Determine the [x, y] coordinate at the center of the cell enclosing the given text.  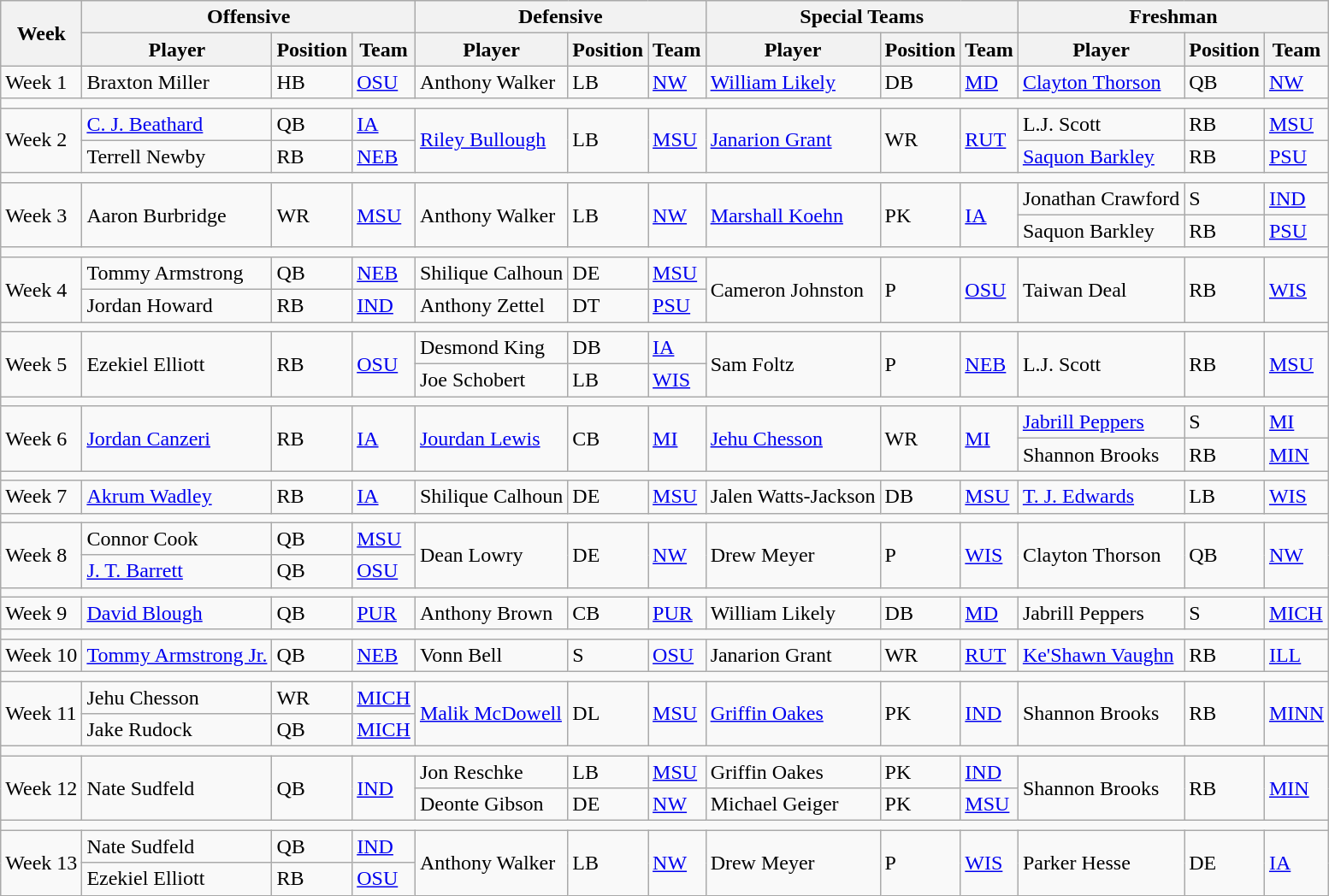
Jordan Canzeri [177, 439]
Week 3 [41, 215]
Jonathan Crawford [1101, 198]
Connor Cook [177, 539]
Sam Foltz [793, 364]
Defensive [560, 17]
Week 9 [41, 613]
T. J. Edwards [1101, 497]
Week 2 [41, 140]
Tommy Armstrong [177, 273]
Jalen Watts-Jackson [793, 497]
Marshall Koehn [793, 215]
Ke'Shawn Vaughn [1101, 655]
Week [41, 33]
MINN [1297, 713]
Dean Lowry [491, 555]
Special Teams [862, 17]
Jake Rudock [177, 730]
Aaron Burbridge [177, 215]
Malik McDowell [491, 713]
Taiwan Deal [1101, 289]
Jon Reschke [491, 772]
Anthony Brown [491, 613]
Week 1 [41, 82]
DL [608, 713]
Week 10 [41, 655]
Riley Bullough [491, 140]
Week 8 [41, 555]
Jourdan Lewis [491, 439]
Week 6 [41, 439]
Desmond King [491, 348]
Week 11 [41, 713]
Terrell Newby [177, 156]
Week 13 [41, 863]
Freshman [1173, 17]
C. J. Beathard [177, 124]
Joe Schobert [491, 380]
Braxton Miller [177, 82]
Week 5 [41, 364]
David Blough [177, 613]
DT [608, 305]
J. T. Barrett [177, 571]
Akrum Wadley [177, 497]
Deonte Gibson [491, 805]
Week 4 [41, 289]
Michael Geiger [793, 805]
Offensive [249, 17]
ILL [1297, 655]
Parker Hesse [1101, 863]
Jordan Howard [177, 305]
Tommy Armstrong Jr. [177, 655]
Cameron Johnston [793, 289]
Vonn Bell [491, 655]
Anthony Zettel [491, 305]
HB [312, 82]
Week 12 [41, 788]
Week 7 [41, 497]
